Locate the cell with the specified text and output its (X, Y) center coordinate. 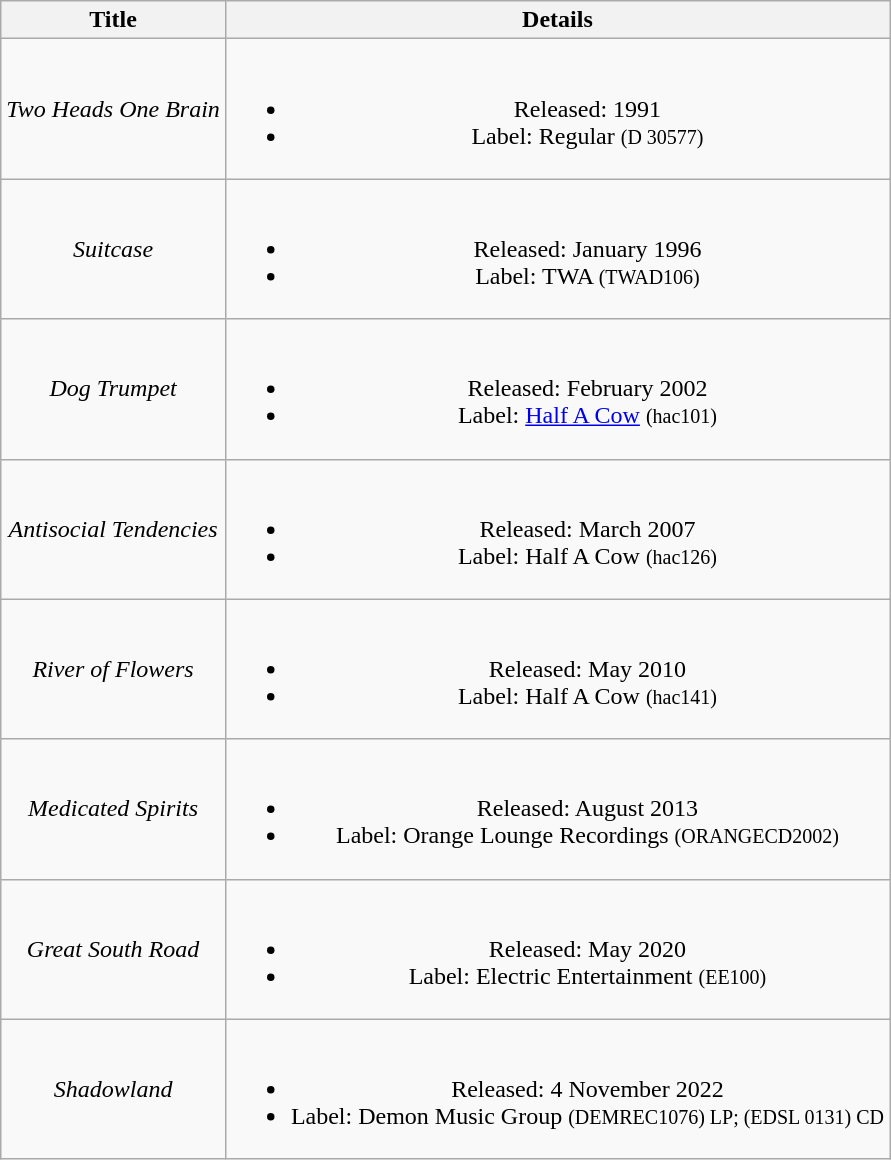
Dog Trumpet (114, 389)
Details (557, 20)
Released: 4 November 2022Label: Demon Music Group (DEMREC1076) LP; (EDSL 0131) CD (557, 1089)
Released: May 2020Label: Electric Entertainment (EE100) (557, 949)
Great South Road (114, 949)
Released: February 2002Label: Half A Cow (hac101) (557, 389)
Released: May 2010Label: Half A Cow (hac141) (557, 669)
Suitcase (114, 249)
Released: March 2007Label: Half A Cow (hac126) (557, 529)
Released: 1991Label: Regular (D 30577) (557, 109)
Title (114, 20)
River of Flowers (114, 669)
Released: August 2013Label: Orange Lounge Recordings (ORANGECD2002) (557, 809)
Medicated Spirits (114, 809)
Released: January 1996Label: TWA (TWAD106) (557, 249)
Antisocial Tendencies (114, 529)
Two Heads One Brain (114, 109)
Shadowland (114, 1089)
